From the cell containing the given text, extract its center point as [x, y] coordinate. 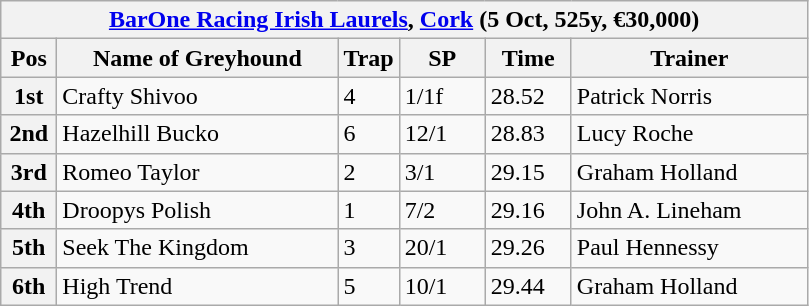
Seek The Kingdom [198, 248]
Pos [29, 58]
BarOne Racing Irish Laurels, Cork (5 Oct, 525y, €30,000) [404, 20]
1 [368, 210]
10/1 [442, 286]
2nd [29, 134]
5th [29, 248]
6 [368, 134]
29.26 [528, 248]
4th [29, 210]
Paul Hennessy [689, 248]
Name of Greyhound [198, 58]
Romeo Taylor [198, 172]
3 [368, 248]
Trap [368, 58]
High Trend [198, 286]
12/1 [442, 134]
Droopys Polish [198, 210]
20/1 [442, 248]
Crafty Shivoo [198, 96]
29.16 [528, 210]
1st [29, 96]
3/1 [442, 172]
28.52 [528, 96]
Trainer [689, 58]
2 [368, 172]
3rd [29, 172]
Time [528, 58]
29.44 [528, 286]
6th [29, 286]
28.83 [528, 134]
Patrick Norris [689, 96]
7/2 [442, 210]
Hazelhill Bucko [198, 134]
1/1f [442, 96]
4 [368, 96]
SP [442, 58]
Lucy Roche [689, 134]
5 [368, 286]
29.15 [528, 172]
John A. Lineham [689, 210]
